From the cell containing the given text, extract its center point as [x, y] coordinate. 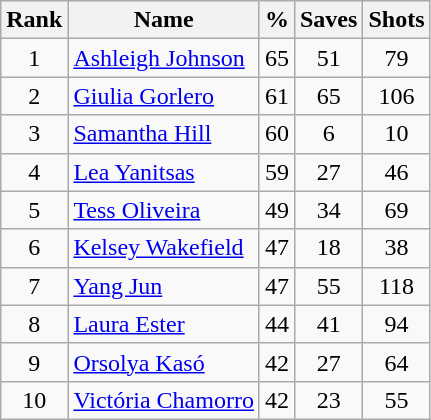
Rank [34, 20]
Tess Oliveira [164, 210]
61 [276, 96]
18 [328, 248]
8 [34, 324]
69 [396, 210]
44 [276, 324]
5 [34, 210]
106 [396, 96]
Orsolya Kasó [164, 362]
7 [34, 286]
51 [328, 58]
34 [328, 210]
60 [276, 134]
Kelsey Wakefield [164, 248]
94 [396, 324]
2 [34, 96]
% [276, 20]
49 [276, 210]
Name [164, 20]
59 [276, 172]
46 [396, 172]
Giulia Gorlero [164, 96]
118 [396, 286]
Shots [396, 20]
Yang Jun [164, 286]
3 [34, 134]
4 [34, 172]
79 [396, 58]
Laura Ester [164, 324]
Ashleigh Johnson [164, 58]
23 [328, 400]
Victória Chamorro [164, 400]
41 [328, 324]
Samantha Hill [164, 134]
38 [396, 248]
9 [34, 362]
Saves [328, 20]
64 [396, 362]
Lea Yanitsas [164, 172]
1 [34, 58]
